Output the (x, y) coordinate of the center of the cell containing the given text.  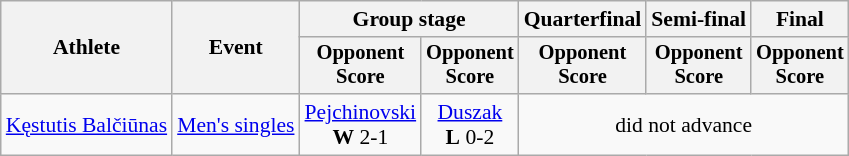
Pejchinovski W 2-1 (361, 124)
Final (800, 19)
Group stage (410, 19)
Men's singles (236, 124)
Athlete (86, 48)
Quarterfinal (583, 19)
Event (236, 48)
Kęstutis Balčiūnas (86, 124)
Semi-final (698, 19)
did not advance (684, 124)
Duszak L 0-2 (470, 124)
